Determine the (X, Y) coordinate at the center of the cell enclosing the given text.  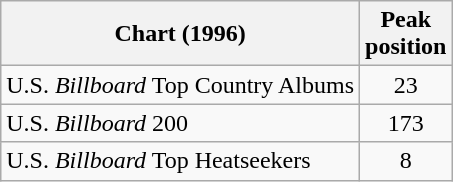
23 (406, 85)
U.S. Billboard Top Heatseekers (180, 161)
U.S. Billboard 200 (180, 123)
8 (406, 161)
Chart (1996) (180, 34)
U.S. Billboard Top Country Albums (180, 85)
173 (406, 123)
Peakposition (406, 34)
